Capture the cell that displays the provided text and extract its (x, y) central coordinate. 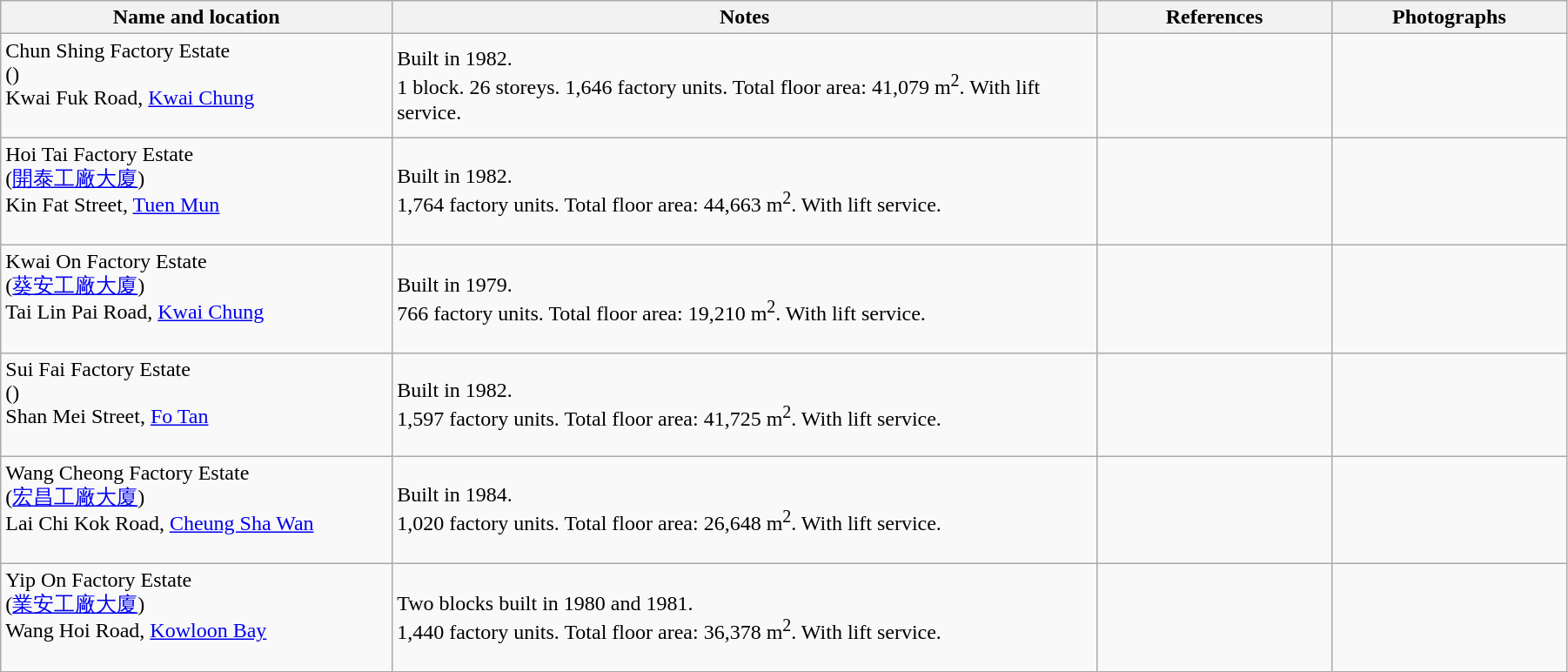
Built in 1979.766 factory units. Total floor area: 19,210 m2. With lift service. (745, 299)
Sui Fai Factory Estate()Shan Mei Street, Fo Tan (197, 404)
Hoi Tai Factory Estate(開泰工廠大廈)Kin Fat Street, Tuen Mun (197, 192)
Yip On Factory Estate(業安工廠大廈)Wang Hoi Road, Kowloon Bay (197, 618)
Two blocks built in 1980 and 1981.1,440 factory units. Total floor area: 36,378 m2. With lift service. (745, 618)
Wang Cheong Factory Estate(宏昌工廠大廈)Lai Chi Kok Road, Cheung Sha Wan (197, 510)
Built in 1982.1,597 factory units. Total floor area: 41,725 m2. With lift service. (745, 404)
Name and location (197, 17)
Notes (745, 17)
Built in 1982.1 block. 26 storeys. 1,646 factory units. Total floor area: 41,079 m2. With lift service. (745, 85)
Kwai On Factory Estate(葵安工廠大廈)Tai Lin Pai Road, Kwai Chung (197, 299)
Built in 1984.1,020 factory units. Total floor area: 26,648 m2. With lift service. (745, 510)
Built in 1982.1,764 factory units. Total floor area: 44,663 m2. With lift service. (745, 192)
References (1215, 17)
Chun Shing Factory Estate()Kwai Fuk Road, Kwai Chung (197, 85)
Photographs (1449, 17)
